From the cell containing the given text, extract its center point as [X, Y] coordinate. 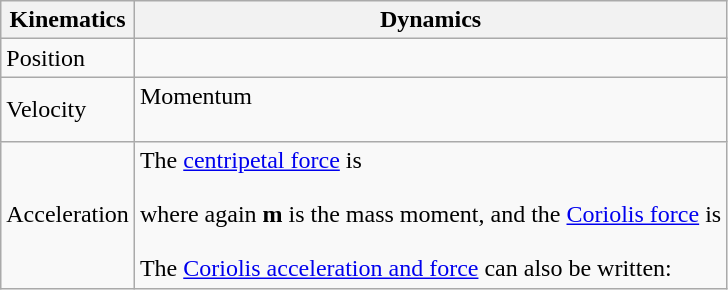
The centripetal force iswhere again m is the mass moment, and the Coriolis force isThe Coriolis acceleration and force can also be written: [430, 215]
Momentum [430, 110]
Kinematics [68, 20]
Position [68, 58]
Velocity [68, 110]
Dynamics [430, 20]
Acceleration [68, 215]
